Find where the given text appears and provide that cell's center as [X, Y] coordinate. 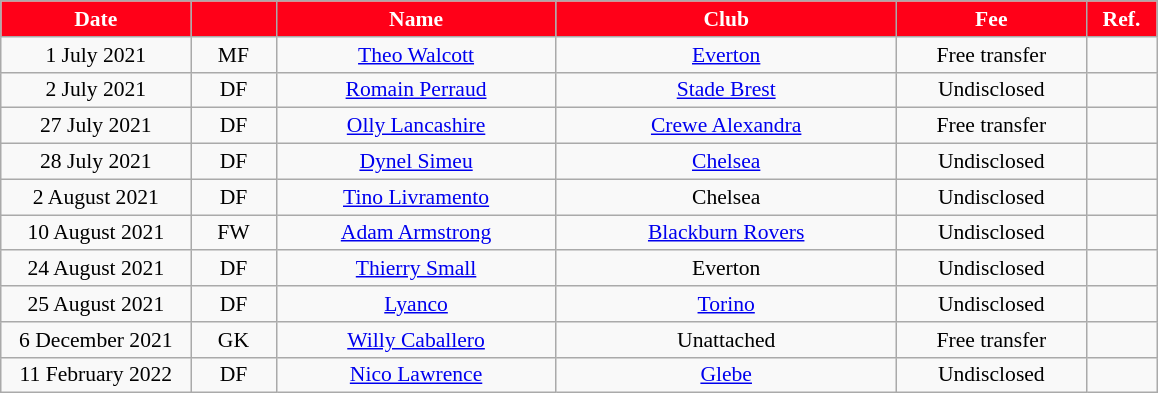
Dynel Simeu [416, 162]
Adam Armstrong [416, 233]
Crewe Alexandra [726, 126]
MF [234, 55]
GK [234, 340]
Date [96, 19]
Romain Perraud [416, 90]
11 February 2022 [96, 375]
25 August 2021 [96, 304]
Club [726, 19]
28 July 2021 [96, 162]
6 December 2021 [96, 340]
2 July 2021 [96, 90]
Name [416, 19]
Torino [726, 304]
Unattached [726, 340]
1 July 2021 [96, 55]
Fee [991, 19]
Thierry Small [416, 269]
FW [234, 233]
24 August 2021 [96, 269]
Theo Walcott [416, 55]
Olly Lancashire [416, 126]
Ref. [1121, 19]
10 August 2021 [96, 233]
2 August 2021 [96, 197]
Tino Livramento [416, 197]
Stade Brest [726, 90]
Lyanco [416, 304]
27 July 2021 [96, 126]
Willy Caballero [416, 340]
Nico Lawrence [416, 375]
Glebe [726, 375]
Blackburn Rovers [726, 233]
